Find where the given text appears and provide that cell's center as (X, Y) coordinate. 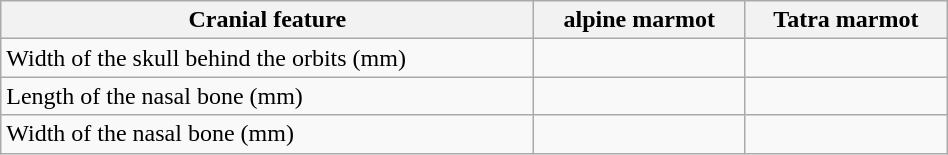
Length of the nasal bone (mm) (268, 96)
Tatra marmot (846, 20)
Width of the skull behind the orbits (mm) (268, 58)
Width of the nasal bone (mm) (268, 134)
alpine marmot (640, 20)
Cranial feature (268, 20)
